Locate the cell with the specified text and output its (X, Y) center coordinate. 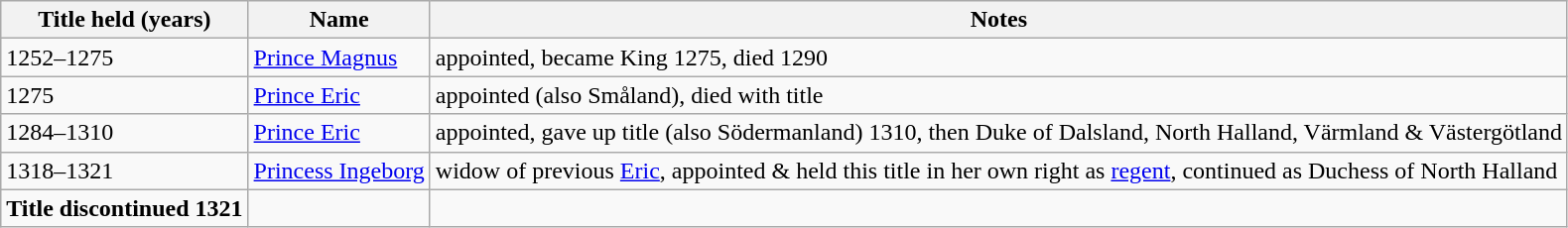
appointed, gave up title (also Södermanland) 1310, then Duke of Dalsland, North Halland, Värmland & Västergötland (998, 133)
1252–1275 (125, 57)
Notes (998, 20)
appointed, became King 1275, died 1290 (998, 57)
Prince Magnus (339, 57)
Name (339, 20)
1318–1321 (125, 171)
Princess Ingeborg (339, 171)
1275 (125, 95)
appointed (also Småland), died with title (998, 95)
1284–1310 (125, 133)
Title held (years) (125, 20)
widow of previous Eric, appointed & held this title in her own right as regent, continued as Duchess of North Halland (998, 171)
Title discontinued 1321 (125, 208)
